Identify which cell holds the provided text, then report its (X, Y) central coordinate. 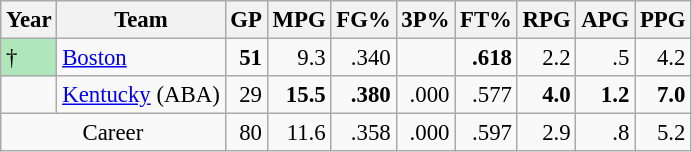
80 (246, 133)
51 (246, 58)
PPG (663, 20)
7.0 (663, 95)
2.9 (546, 133)
5.2 (663, 133)
.618 (486, 58)
.358 (364, 133)
Kentucky (ABA) (141, 95)
Boston (141, 58)
4.2 (663, 58)
Year (29, 20)
GP (246, 20)
RPG (546, 20)
.8 (606, 133)
.577 (486, 95)
9.3 (299, 58)
11.6 (299, 133)
4.0 (546, 95)
.340 (364, 58)
† (29, 58)
.380 (364, 95)
FG% (364, 20)
15.5 (299, 95)
MPG (299, 20)
FT% (486, 20)
.597 (486, 133)
3P% (426, 20)
2.2 (546, 58)
29 (246, 95)
APG (606, 20)
.5 (606, 58)
Team (141, 20)
1.2 (606, 95)
Career (113, 133)
